Find where the given text appears and provide that cell's center as [X, Y] coordinate. 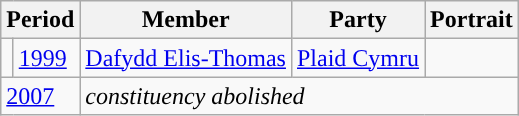
Party [358, 20]
constituency abolished [299, 96]
Period [40, 20]
Plaid Cymru [358, 58]
Dafydd Elis-Thomas [186, 58]
Portrait [472, 20]
1999 [46, 58]
2007 [40, 96]
Member [186, 20]
